From the cell containing the given text, extract its center point as [X, Y] coordinate. 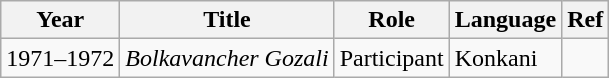
Role [392, 20]
Title [227, 20]
1971–1972 [60, 58]
Language [505, 20]
Year [60, 20]
Participant [392, 58]
Konkani [505, 58]
Ref [586, 20]
Bolkavancher Gozali [227, 58]
